Detect which cell encompasses the target text, then output its (x, y) center coordinate. 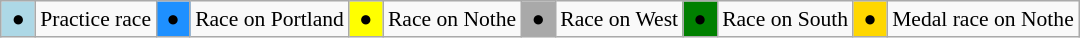
Practice race (96, 19)
Medal race on Nothe (983, 19)
Race on South (785, 19)
Race on Portland (270, 19)
Race on Nothe (452, 19)
Race on West (619, 19)
